Locate the cell with the specified text and output its (X, Y) center coordinate. 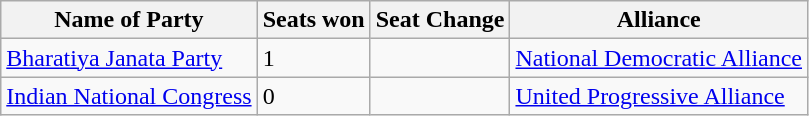
Seat Change (440, 20)
United Progressive Alliance (659, 96)
1 (314, 58)
National Democratic Alliance (659, 58)
Seats won (314, 20)
0 (314, 96)
Name of Party (129, 20)
Bharatiya Janata Party (129, 58)
Indian National Congress (129, 96)
Alliance (659, 20)
